Locate the cell with the specified text and output its [x, y] center coordinate. 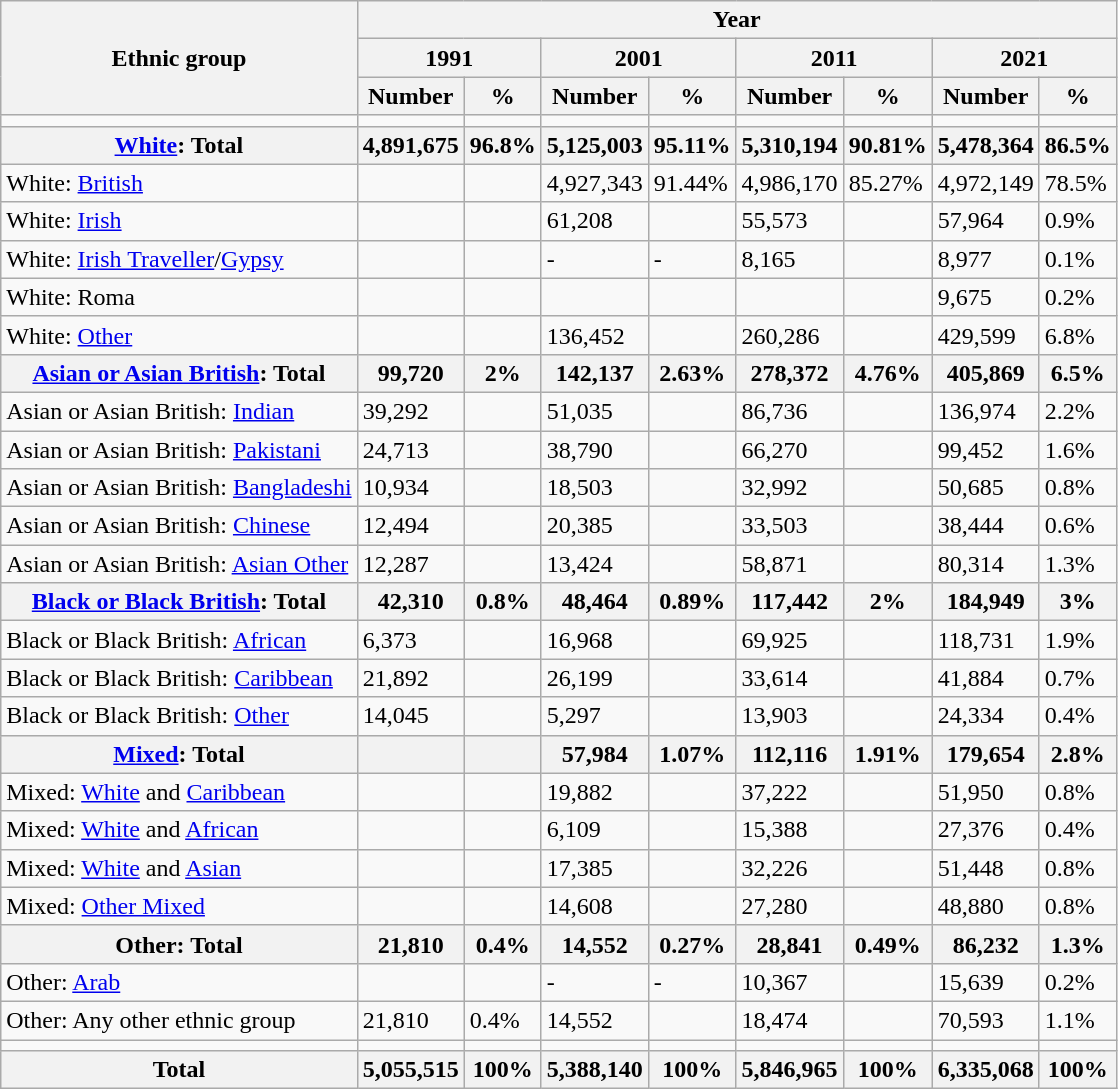
4.76% [888, 373]
16,968 [594, 640]
5,297 [594, 716]
13,903 [790, 716]
1.9% [1078, 640]
278,372 [790, 373]
179,654 [986, 754]
6,373 [410, 640]
51,035 [594, 411]
White: Other [179, 335]
39,292 [410, 411]
99,720 [410, 373]
White: British [179, 183]
99,452 [986, 449]
24,334 [986, 716]
Black or Black British: Caribbean [179, 678]
429,599 [986, 335]
61,208 [594, 221]
6,109 [594, 830]
Other: Arab [179, 982]
White: Irish Traveller/Gypsy [179, 259]
24,713 [410, 449]
13,424 [594, 564]
28,841 [790, 944]
55,573 [790, 221]
Black or Black British: Other [179, 716]
Mixed: White and Caribbean [179, 792]
2001 [638, 58]
Total [179, 1070]
32,992 [790, 488]
95.11% [692, 145]
Mixed: White and Asian [179, 868]
Mixed: White and African [179, 830]
38,790 [594, 449]
184,949 [986, 602]
Asian or Asian British: Asian Other [179, 564]
142,137 [594, 373]
14,608 [594, 906]
70,593 [986, 1020]
White: Roma [179, 297]
Asian or Asian British: Indian [179, 411]
0.6% [1078, 526]
66,270 [790, 449]
33,614 [790, 678]
118,731 [986, 640]
10,367 [790, 982]
57,984 [594, 754]
0.7% [1078, 678]
4,986,170 [790, 183]
86,736 [790, 411]
57,964 [986, 221]
20,385 [594, 526]
2.63% [692, 373]
12,494 [410, 526]
2011 [834, 58]
51,950 [986, 792]
48,464 [594, 602]
1991 [449, 58]
260,286 [790, 335]
4,891,675 [410, 145]
2.8% [1078, 754]
6.8% [1078, 335]
112,116 [790, 754]
15,639 [986, 982]
12,287 [410, 564]
51,448 [986, 868]
0.9% [1078, 221]
21,892 [410, 678]
38,444 [986, 526]
1.91% [888, 754]
White: Irish [179, 221]
Mixed: Other Mixed [179, 906]
86.5% [1078, 145]
48,880 [986, 906]
58,871 [790, 564]
Asian or Asian British: Chinese [179, 526]
26,199 [594, 678]
1.07% [692, 754]
85.27% [888, 183]
405,869 [986, 373]
37,222 [790, 792]
6.5% [1078, 373]
90.81% [888, 145]
27,376 [986, 830]
5,846,965 [790, 1070]
78.5% [1078, 183]
0.1% [1078, 259]
14,045 [410, 716]
Year [736, 20]
18,503 [594, 488]
96.8% [502, 145]
6,335,068 [986, 1070]
91.44% [692, 183]
117,442 [790, 602]
Ethnic group [179, 58]
Mixed: Total [179, 754]
9,675 [986, 297]
1.1% [1078, 1020]
42,310 [410, 602]
Asian or Asian British: Bangladeshi [179, 488]
5,388,140 [594, 1070]
18,474 [790, 1020]
Asian or Asian British: Total [179, 373]
5,310,194 [790, 145]
41,884 [986, 678]
Black or Black British: Total [179, 602]
19,882 [594, 792]
8,165 [790, 259]
Black or Black British: African [179, 640]
2021 [1024, 58]
5,478,364 [986, 145]
1.6% [1078, 449]
White: Total [179, 145]
5,125,003 [594, 145]
80,314 [986, 564]
3% [1078, 602]
86,232 [986, 944]
17,385 [594, 868]
0.27% [692, 944]
8,977 [986, 259]
50,685 [986, 488]
136,452 [594, 335]
Other: Any other ethnic group [179, 1020]
0.49% [888, 944]
5,055,515 [410, 1070]
69,925 [790, 640]
Asian or Asian British: Pakistani [179, 449]
4,972,149 [986, 183]
Other: Total [179, 944]
2.2% [1078, 411]
0.89% [692, 602]
4,927,343 [594, 183]
10,934 [410, 488]
136,974 [986, 411]
33,503 [790, 526]
15,388 [790, 830]
32,226 [790, 868]
27,280 [790, 906]
